Search for the cell housing the specified text and yield its (X, Y) center coordinate. 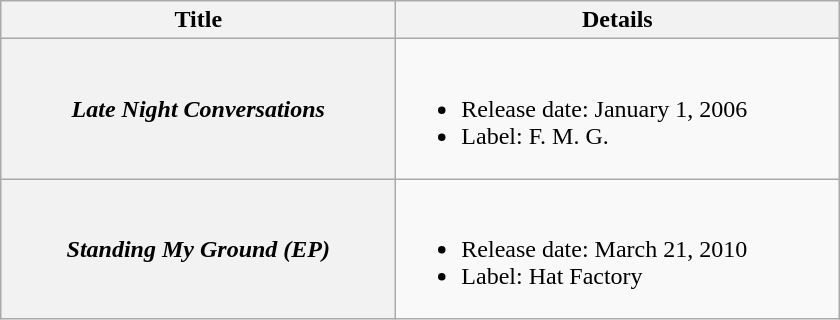
Release date: March 21, 2010Label: Hat Factory (618, 249)
Details (618, 20)
Late Night Conversations (198, 109)
Title (198, 20)
Release date: January 1, 2006Label: F. M. G. (618, 109)
Standing My Ground (EP) (198, 249)
